Return [X, Y] of the center of cell containing provided text 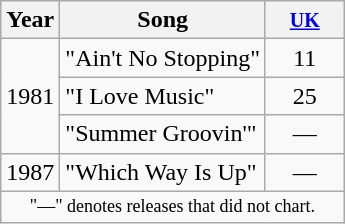
Song [163, 20]
11 [304, 58]
Year [30, 20]
25 [304, 96]
UK [304, 20]
"Ain't No Stopping" [163, 58]
"I Love Music" [163, 96]
1981 [30, 96]
"Which Way Is Up" [163, 172]
"Summer Groovin'" [163, 134]
1987 [30, 172]
"—" denotes releases that did not chart. [172, 206]
